Search for the cell housing the specified text and yield its (x, y) center coordinate. 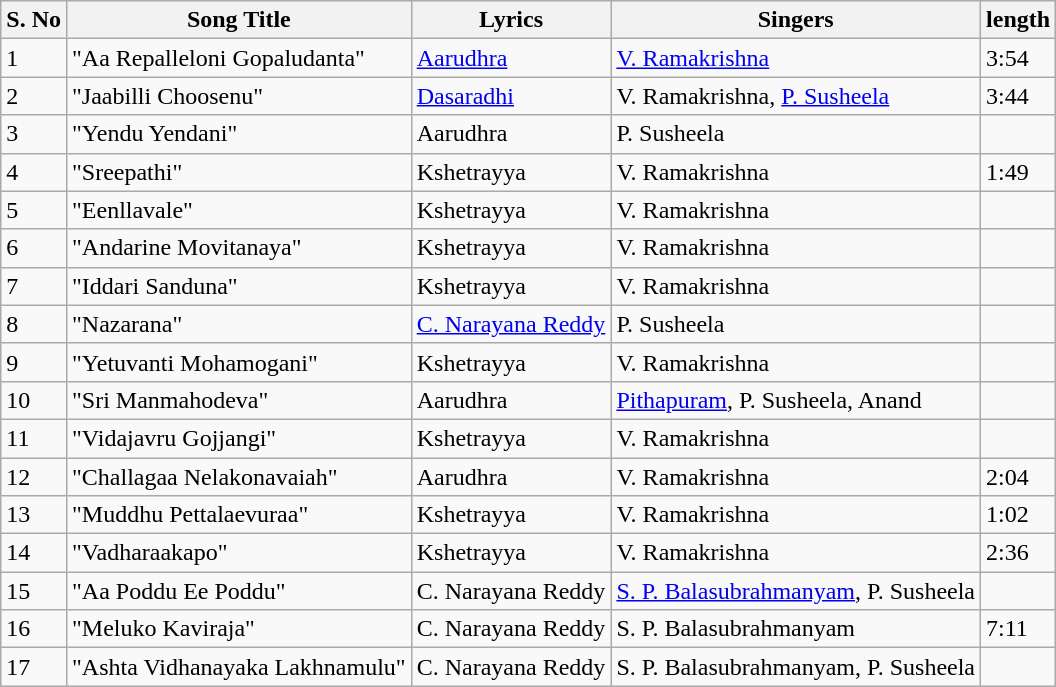
"Challagaa Nelakonavaiah" (238, 477)
"Jaabilli Choosenu" (238, 96)
"Yendu Yendani" (238, 134)
14 (34, 553)
"Nazarana" (238, 324)
3 (34, 134)
"Sreepathi" (238, 172)
"Muddhu Pettalaevuraa" (238, 515)
2:36 (1018, 553)
15 (34, 591)
5 (34, 210)
Lyrics (511, 20)
S. No (34, 20)
"Ashta Vidhanayaka Lakhnamulu" (238, 667)
10 (34, 400)
"Aa Poddu Ee Poddu" (238, 591)
17 (34, 667)
2:04 (1018, 477)
11 (34, 438)
length (1018, 20)
Pithapuram, P. Susheela, Anand (796, 400)
8 (34, 324)
"Vadharaakapo" (238, 553)
7 (34, 286)
Song Title (238, 20)
"Andarine Movitanaya" (238, 248)
2 (34, 96)
"Yetuvanti Mohamogani" (238, 362)
"Meluko Kaviraja" (238, 629)
"Sri Manmahodeva" (238, 400)
4 (34, 172)
Singers (796, 20)
3:44 (1018, 96)
"Eenllavale" (238, 210)
3:54 (1018, 58)
6 (34, 248)
1:02 (1018, 515)
"Vidajavru Gojjangi" (238, 438)
Dasaradhi (511, 96)
16 (34, 629)
1 (34, 58)
1:49 (1018, 172)
12 (34, 477)
7:11 (1018, 629)
"Aa Repalleloni Gopaludanta" (238, 58)
9 (34, 362)
V. Ramakrishna, P. Susheela (796, 96)
13 (34, 515)
"Iddari Sanduna" (238, 286)
S. P. Balasubrahmanyam (796, 629)
